Locate the cell with the specified text and output its [X, Y] center coordinate. 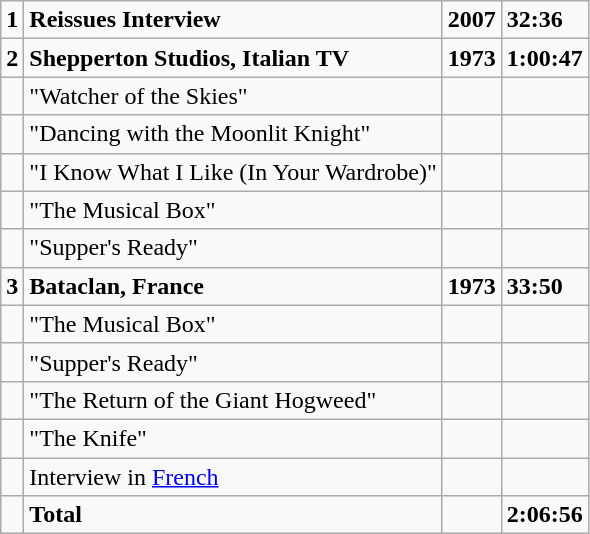
"Watcher of the Skies" [233, 96]
1 [12, 20]
Interview in French [233, 477]
"I Know What I Like (In Your Wardrobe)" [233, 172]
Reissues Interview [233, 20]
"The Knife" [233, 438]
"The Return of the Giant Hogweed" [233, 400]
Shepperton Studios, Italian TV [233, 58]
Bataclan, France [233, 286]
2 [12, 58]
Total [233, 515]
"Dancing with the Moonlit Knight" [233, 134]
1:00:47 [544, 58]
2007 [472, 20]
33:50 [544, 286]
2:06:56 [544, 515]
32:36 [544, 20]
3 [12, 286]
